Find where the given text appears and provide that cell's center as [X, Y] coordinate. 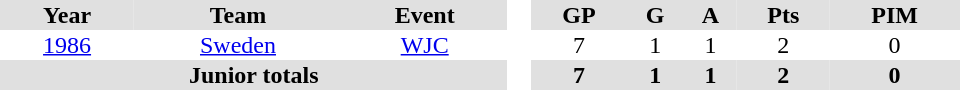
G [656, 15]
WJC [425, 45]
Pts [783, 15]
GP [579, 15]
1986 [67, 45]
Sweden [238, 45]
Junior totals [254, 75]
Event [425, 15]
Year [67, 15]
Team [238, 15]
PIM [894, 15]
A [711, 15]
